Return [X, Y] of the center of cell containing provided text 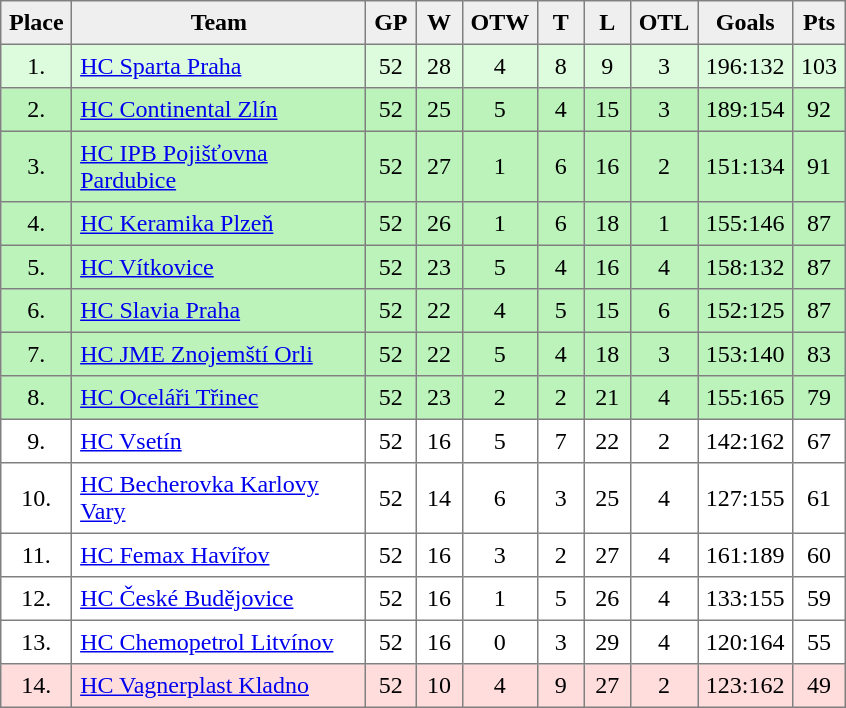
L [607, 23]
123:162 [746, 686]
HC Becherovka Karlovy Vary [219, 498]
14. [36, 686]
W [439, 23]
161:189 [746, 555]
0 [500, 642]
21 [607, 398]
HC Chemopetrol Litvínov [219, 642]
8 [560, 66]
127:155 [746, 498]
13. [36, 642]
29 [607, 642]
55 [819, 642]
153:140 [746, 354]
HC Continental Zlín [219, 110]
Pts [819, 23]
7. [36, 354]
HC Slavia Praha [219, 311]
8. [36, 398]
HC Femax Havířov [219, 555]
59 [819, 599]
61 [819, 498]
Place [36, 23]
OTW [500, 23]
HC Vsetín [219, 441]
10 [439, 686]
92 [819, 110]
OTL [664, 23]
2. [36, 110]
7 [560, 441]
4. [36, 224]
28 [439, 66]
91 [819, 166]
3. [36, 166]
14 [439, 498]
155:165 [746, 398]
5. [36, 267]
Goals [746, 23]
HC Sparta Praha [219, 66]
T [560, 23]
HC IPB Pojišťovna Pardubice [219, 166]
10. [36, 498]
103 [819, 66]
189:154 [746, 110]
HC JME Znojemští Orli [219, 354]
1. [36, 66]
12. [36, 599]
79 [819, 398]
196:132 [746, 66]
9. [36, 441]
11. [36, 555]
6. [36, 311]
HC Keramika Plzeň [219, 224]
HC Vagnerplast Kladno [219, 686]
60 [819, 555]
HC České Budějovice [219, 599]
67 [819, 441]
GP [391, 23]
133:155 [746, 599]
142:162 [746, 441]
49 [819, 686]
Team [219, 23]
120:164 [746, 642]
155:146 [746, 224]
158:132 [746, 267]
151:134 [746, 166]
152:125 [746, 311]
83 [819, 354]
HC Oceláři Třinec [219, 398]
HC Vítkovice [219, 267]
